Provide the (x, y) coordinate of the cell's center where the given text is located.  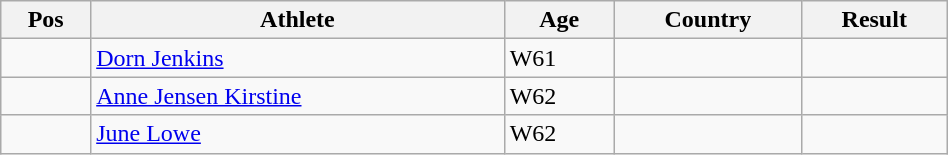
June Lowe (298, 134)
W61 (559, 58)
Age (559, 20)
Pos (46, 20)
Athlete (298, 20)
Result (874, 20)
Country (708, 20)
Anne Jensen Kirstine (298, 96)
Dorn Jenkins (298, 58)
